Extract the [x, y] coordinate from the center of the cell holding the provided text.  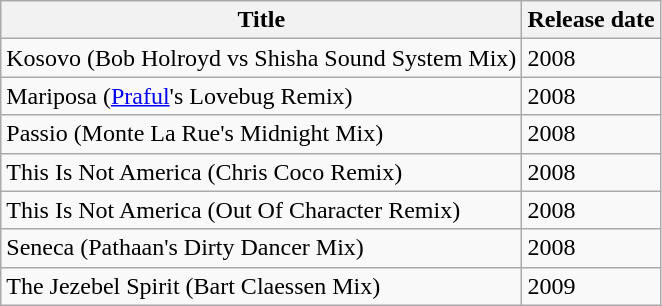
Release date [591, 20]
This Is Not America (Out Of Character Remix) [262, 210]
2009 [591, 286]
Seneca (Pathaan's Dirty Dancer Mix) [262, 248]
This Is Not America (Chris Coco Remix) [262, 172]
Passio (Monte La Rue's Midnight Mix) [262, 134]
Mariposa (Praful's Lovebug Remix) [262, 96]
Title [262, 20]
The Jezebel Spirit (Bart Claessen Mix) [262, 286]
Kosovo (Bob Holroyd vs Shisha Sound System Mix) [262, 58]
